Locate the cell with the specified text and output its [x, y] center coordinate. 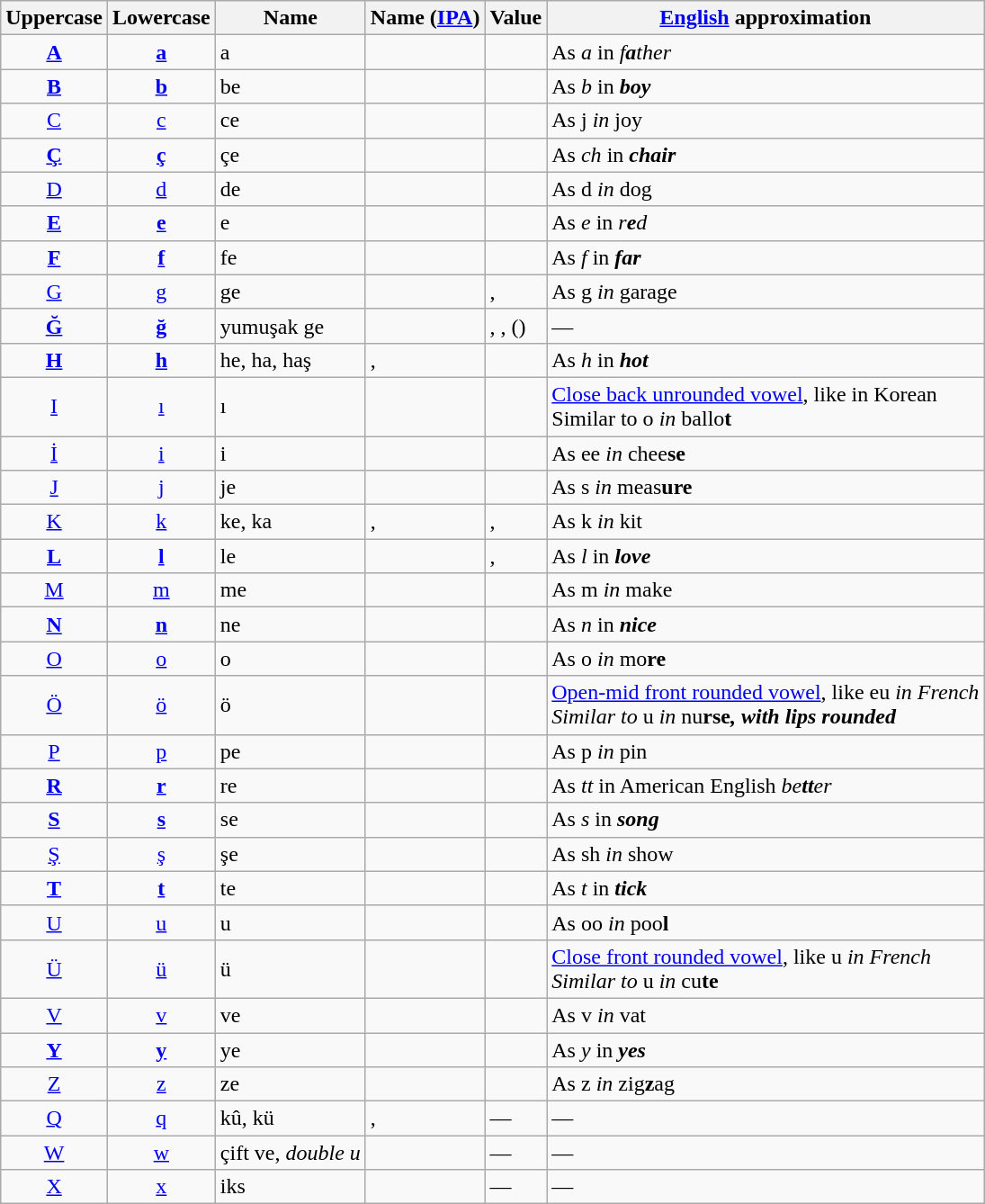
As y in yes [766, 1050]
B [54, 86]
ce [290, 121]
P [54, 751]
Y [54, 1050]
U [54, 922]
l [161, 556]
As e in red [766, 223]
w [161, 1153]
As b in boy [766, 86]
ğ [161, 326]
ş [161, 854]
g [161, 292]
m [161, 590]
J [54, 488]
d [161, 189]
As m in make [766, 590]
L [54, 556]
be [290, 86]
As p in pin [766, 751]
As a in father [766, 52]
t [161, 888]
D [54, 189]
, , () [516, 326]
te [290, 888]
ye [290, 1050]
Ü [54, 968]
kû, kü [290, 1119]
ge [290, 292]
yumuşak ge [290, 326]
çift ve, double u [290, 1153]
he, ha, haş [290, 360]
k [161, 522]
W [54, 1153]
I [54, 407]
Value [516, 18]
se [290, 820]
z [161, 1084]
Open-mid front rounded vowel, like eu in French Similar to u in nurse, with lips rounded [766, 705]
T [54, 888]
b [161, 86]
Q [54, 1119]
As l in love [766, 556]
Lowercase [161, 18]
As tt in American English better [766, 786]
şe [290, 854]
K [54, 522]
Close back unrounded vowel, like in Korean Similar to o in ballot [766, 407]
As ch in chair [766, 155]
ç [161, 155]
Z [54, 1084]
Close front rounded vowel, like u in French Similar to u in cute [766, 968]
İ [54, 453]
G [54, 292]
ke, ka [290, 522]
As z in zigzag [766, 1084]
As d in dog [766, 189]
F [54, 257]
S [54, 820]
M [54, 590]
fe [290, 257]
R [54, 786]
x [161, 1187]
As ee in cheese [766, 453]
f [161, 257]
As h in hot [766, 360]
O [54, 659]
As n in nice [766, 624]
N [54, 624]
As s in song [766, 820]
Ö [54, 705]
As oo in pool [766, 922]
ve [290, 1015]
As s in measure [766, 488]
A [54, 52]
p [161, 751]
q [161, 1119]
As k in kit [766, 522]
Uppercase [54, 18]
Name [290, 18]
je [290, 488]
As t in tick [766, 888]
V [54, 1015]
Name (IPA) [425, 18]
v [161, 1015]
ne [290, 624]
r [161, 786]
n [161, 624]
As j in joy [766, 121]
c [161, 121]
çe [290, 155]
C [54, 121]
Ş [54, 854]
X [54, 1187]
j [161, 488]
Ğ [54, 326]
As g in garage [766, 292]
iks [290, 1187]
E [54, 223]
y [161, 1050]
re [290, 786]
English approximation [766, 18]
s [161, 820]
As f in far [766, 257]
As o in more [766, 659]
h [161, 360]
Ç [54, 155]
le [290, 556]
me [290, 590]
de [290, 189]
pe [290, 751]
As v in vat [766, 1015]
As sh in show [766, 854]
H [54, 360]
ze [290, 1084]
